Find where the given text appears and provide that cell's center as (x, y) coordinate. 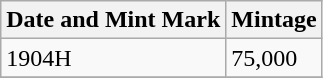
Mintage (274, 20)
1904H (114, 58)
Date and Mint Mark (114, 20)
75,000 (274, 58)
